Identify which cell holds the provided text, then report its (x, y) central coordinate. 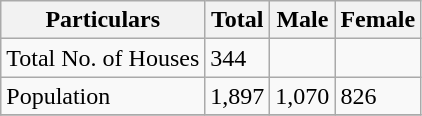
Male (302, 20)
Total (238, 20)
1,070 (302, 96)
Population (103, 96)
Particulars (103, 20)
Female (378, 20)
1,897 (238, 96)
344 (238, 58)
Total No. of Houses (103, 58)
826 (378, 96)
